Capture the cell that displays the provided text and extract its [x, y] central coordinate. 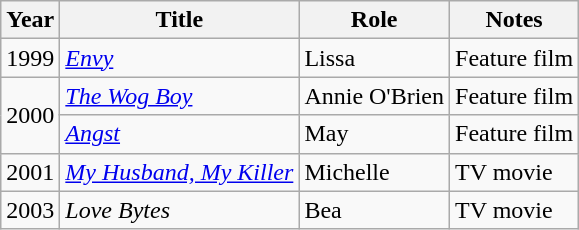
Year [30, 20]
1999 [30, 58]
Role [374, 20]
Angst [180, 134]
The Wog Boy [180, 96]
Michelle [374, 172]
My Husband, My Killer [180, 172]
May [374, 134]
2003 [30, 210]
Lissa [374, 58]
Bea [374, 210]
2000 [30, 115]
2001 [30, 172]
Notes [514, 20]
Annie O'Brien [374, 96]
Title [180, 20]
Envy [180, 58]
Love Bytes [180, 210]
